Capture the cell that displays the provided text and extract its (X, Y) central coordinate. 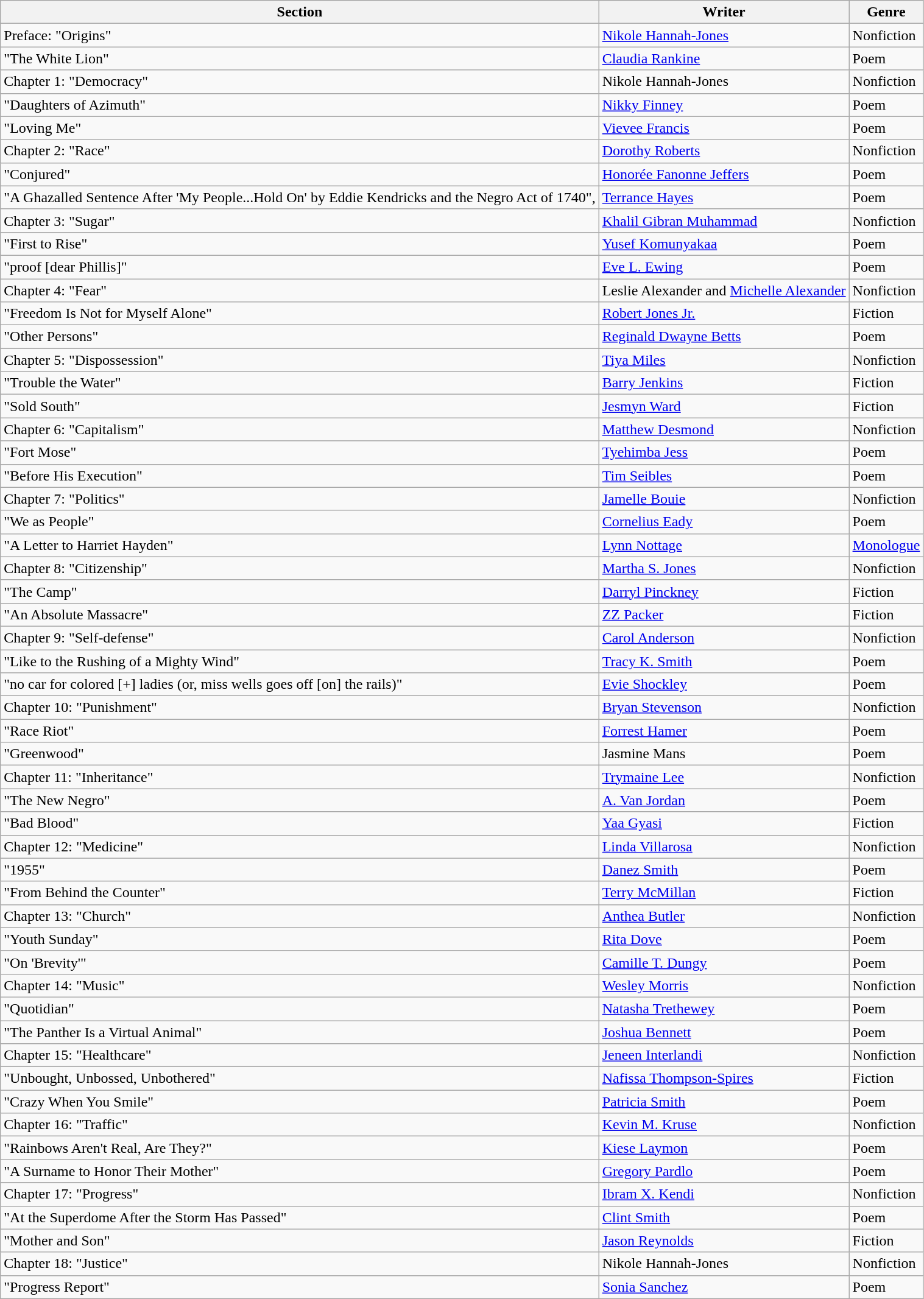
Jamelle Bouie (724, 499)
Chapter 5: "Dispossession" (300, 360)
Chapter 12: "Medicine" (300, 847)
"Conjured" (300, 174)
Eve L. Ewing (724, 267)
Tim Seibles (724, 476)
Section (300, 12)
Linda Villarosa (724, 847)
Chapter 1: "Democracy" (300, 82)
Wesley Morris (724, 985)
Forrest Hamer (724, 731)
Chapter 14: "Music" (300, 985)
"Rainbows Aren't Real, Are They?" (300, 1148)
A. Van Jordan (724, 800)
Vievee Francis (724, 128)
Yusef Komunyakaa (724, 244)
Natasha Trethewey (724, 1009)
Leslie Alexander and Michelle Alexander (724, 290)
"The Panther Is a Virtual Animal" (300, 1032)
Matthew Desmond (724, 429)
"Bad Blood" (300, 823)
Jesmyn Ward (724, 406)
"Loving Me" (300, 128)
Carol Anderson (724, 638)
Chapter 7: "Politics" (300, 499)
"Freedom Is Not for Myself Alone" (300, 314)
Evie Shockley (724, 685)
Martha S. Jones (724, 568)
Chapter 3: "Sugar" (300, 220)
Terrance Hayes (724, 197)
Chapter 17: "Progress" (300, 1194)
Ibram X. Kendi (724, 1194)
"Quotidian" (300, 1009)
Chapter 18: "Justice" (300, 1264)
Robert Jones Jr. (724, 314)
"On 'Brevity'" (300, 962)
Jeneen Interlandi (724, 1055)
Claudia Rankine (724, 58)
Yaa Gyasi (724, 823)
Danez Smith (724, 870)
"Like to the Rushing of a Mighty Wind" (300, 661)
"Trouble the Water" (300, 383)
Chapter 15: "Healthcare" (300, 1055)
Kevin M. Kruse (724, 1125)
Chapter 6: "Capitalism" (300, 429)
"First to Rise" (300, 244)
Tiya Miles (724, 360)
Reginald Dwayne Betts (724, 337)
Jasmine Mans (724, 754)
"Race Riot" (300, 731)
Camille T. Dungy (724, 962)
"Daughters of Azimuth" (300, 105)
Cornelius Eady (724, 522)
"A Ghazalled Sentence After 'My People...Hold On' by Eddie Kendricks and the Negro Act of 1740", (300, 197)
"Youth Sunday" (300, 939)
Khalil Gibran Muhammad (724, 220)
Kiese Laymon (724, 1148)
"We as People" (300, 522)
"The White Lion" (300, 58)
"An Absolute Massacre" (300, 614)
"Fort Mose" (300, 452)
"A Letter to Harriet Hayden" (300, 545)
Preface: "Origins" (300, 35)
"1955" (300, 870)
"Sold South" (300, 406)
"Progress Report" (300, 1287)
Joshua Bennett (724, 1032)
Tyehimba Jess (724, 452)
Monologue (886, 545)
Nikky Finney (724, 105)
Clint Smith (724, 1217)
Chapter 8: "Citizenship" (300, 568)
"no car for colored [+] ladies (or, miss wells goes off [on] the rails)" (300, 685)
Tracy K. Smith (724, 661)
Dorothy Roberts (724, 151)
Writer (724, 12)
Darryl Pinckney (724, 591)
Gregory Pardlo (724, 1171)
Chapter 13: "Church" (300, 916)
"From Behind the Counter" (300, 893)
"Crazy When You Smile" (300, 1102)
"Before His Execution" (300, 476)
Chapter 10: "Punishment" (300, 708)
Chapter 2: "Race" (300, 151)
Chapter 11: "Inheritance" (300, 777)
"proof [dear Phillis]" (300, 267)
Jason Reynolds (724, 1241)
Lynn Nottage (724, 545)
Sonia Sanchez (724, 1287)
Bryan Stevenson (724, 708)
"The Camp" (300, 591)
Trymaine Lee (724, 777)
Barry Jenkins (724, 383)
Genre (886, 12)
"Unbought, Unbossed, Unbothered" (300, 1079)
Rita Dove (724, 939)
Anthea Butler (724, 916)
ZZ Packer (724, 614)
"Mother and Son" (300, 1241)
"Greenwood" (300, 754)
"A Surname to Honor Their Mother" (300, 1171)
"The New Negro" (300, 800)
Chapter 4: "Fear" (300, 290)
Nafissa Thompson-Spires (724, 1079)
"Other Persons" (300, 337)
Chapter 9: "Self-defense" (300, 638)
Patricia Smith (724, 1102)
Chapter 16: "Traffic" (300, 1125)
Terry McMillan (724, 893)
Honorée Fanonne Jeffers (724, 174)
"At the Superdome After the Storm Has Passed" (300, 1217)
